Locate the cell with the specified text and output its (X, Y) center coordinate. 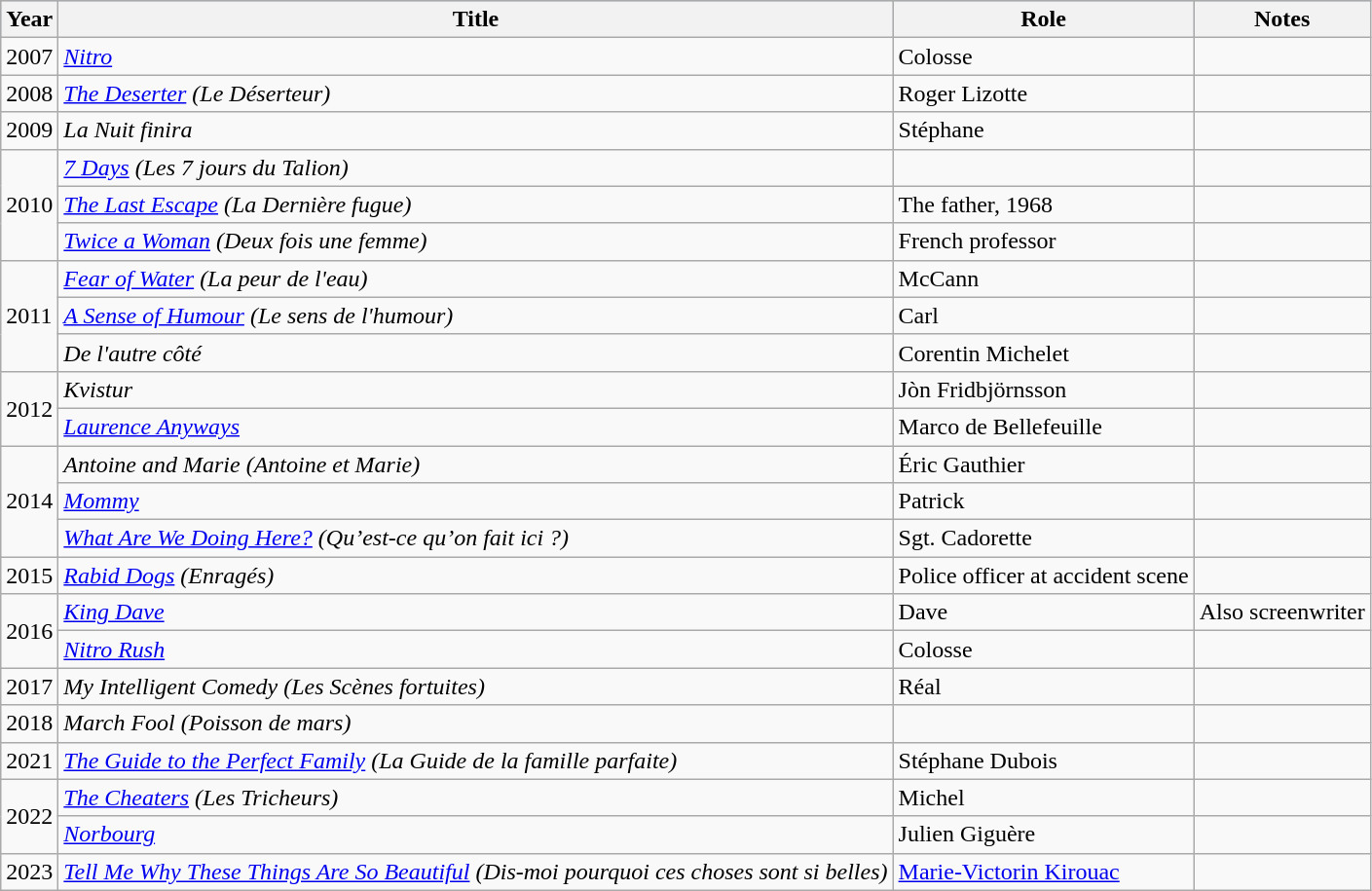
Corentin Michelet (1044, 353)
Nitro (475, 56)
My Intelligent Comedy (Les Scènes fortuites) (475, 687)
La Nuit finira (475, 130)
Role (1044, 19)
March Fool (Poisson de mars) (475, 724)
Fear of Water (La peur de l'eau) (475, 278)
Réal (1044, 687)
Notes (1281, 19)
2014 (29, 501)
2009 (29, 130)
A Sense of Humour (Le sens de l'humour) (475, 316)
Year (29, 19)
De l'autre côté (475, 353)
The Cheaters (Les Tricheurs) (475, 798)
Jòn Fridbjörnsson (1044, 390)
The Deserter (Le Déserteur) (475, 93)
2021 (29, 761)
McCann (1044, 278)
Roger Lizotte (1044, 93)
2011 (29, 316)
King Dave (475, 613)
French professor (1044, 241)
Stéphane (1044, 130)
The father, 1968 (1044, 204)
2012 (29, 408)
The Last Escape (La Dernière fugue) (475, 204)
Twice a Woman (Deux fois une femme) (475, 241)
2023 (29, 872)
Laurence Anyways (475, 427)
Dave (1044, 613)
Norbourg (475, 835)
Patrick (1044, 501)
2018 (29, 724)
2016 (29, 631)
Michel (1044, 798)
Rabid Dogs (Enragés) (475, 575)
Julien Giguère (1044, 835)
2010 (29, 204)
2017 (29, 687)
Carl (1044, 316)
Title (475, 19)
Antoine and Marie (Antoine et Marie) (475, 464)
Kvistur (475, 390)
Mommy (475, 501)
Marie-Victorin Kirouac (1044, 872)
7 Days (Les 7 jours du Talion) (475, 167)
2007 (29, 56)
What Are We Doing Here? (Qu’est-ce qu’on fait ici ?) (475, 538)
Éric Gauthier (1044, 464)
Tell Me Why These Things Are So Beautiful (Dis-moi pourquoi ces choses sont si belles) (475, 872)
2015 (29, 575)
Nitro Rush (475, 650)
Sgt. Cadorette (1044, 538)
Marco de Bellefeuille (1044, 427)
Police officer at accident scene (1044, 575)
2022 (29, 816)
Also screenwriter (1281, 613)
2008 (29, 93)
Stéphane Dubois (1044, 761)
The Guide to the Perfect Family (La Guide de la famille parfaite) (475, 761)
